Return [x, y] of the center of cell containing provided text 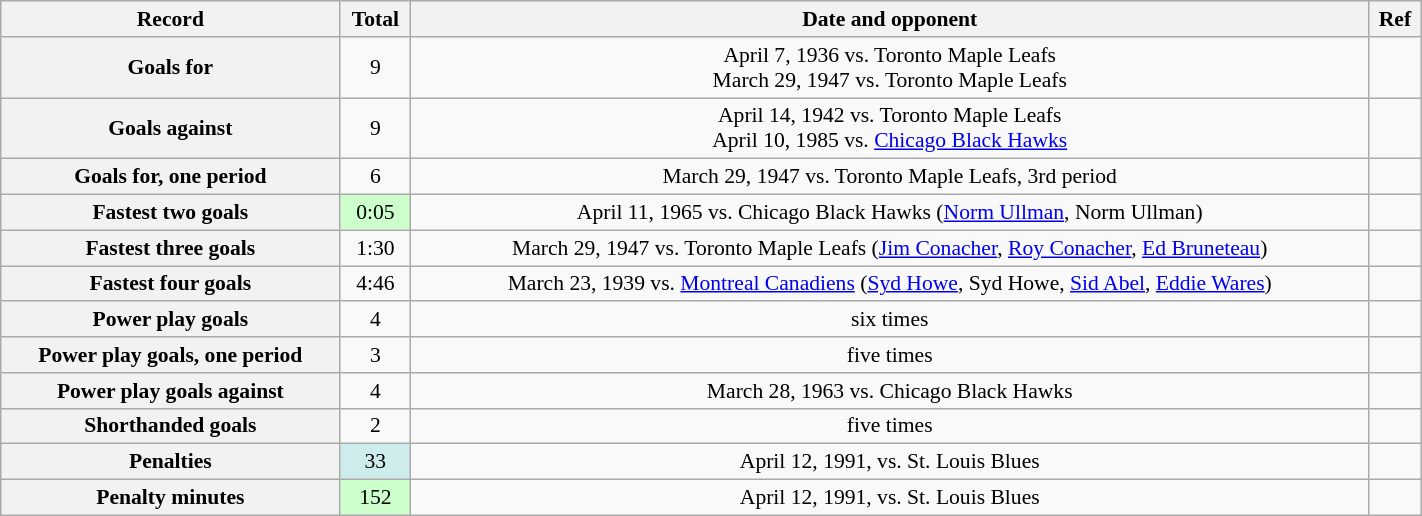
Shorthanded goals [170, 426]
152 [376, 498]
April 7, 1936 vs. Toronto Maple LeafsMarch 29, 1947 vs. Toronto Maple Leafs [890, 68]
Goals for [170, 68]
April 11, 1965 vs. Chicago Black Hawks (Norm Ullman, Norm Ullman) [890, 213]
Record [170, 19]
Total [376, 19]
Ref [1396, 19]
1:30 [376, 248]
April 14, 1942 vs. Toronto Maple LeafsApril 10, 1985 vs. Chicago Black Hawks [890, 128]
Date and opponent [890, 19]
4:46 [376, 284]
Penalty minutes [170, 498]
Goals against [170, 128]
2 [376, 426]
March 29, 1947 vs. Toronto Maple Leafs, 3rd period [890, 177]
6 [376, 177]
six times [890, 320]
Fastest four goals [170, 284]
0:05 [376, 213]
Power play goals against [170, 391]
Fastest two goals [170, 213]
March 28, 1963 vs. Chicago Black Hawks [890, 391]
Penalties [170, 462]
March 29, 1947 vs. Toronto Maple Leafs (Jim Conacher, Roy Conacher, Ed Bruneteau) [890, 248]
Goals for, one period [170, 177]
Power play goals, one period [170, 355]
March 23, 1939 vs. Montreal Canadiens (Syd Howe, Syd Howe, Sid Abel, Eddie Wares) [890, 284]
3 [376, 355]
33 [376, 462]
Fastest three goals [170, 248]
Power play goals [170, 320]
